Output the (x, y) coordinate of the center of the cell containing the given text.  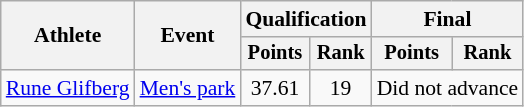
Rune Glifberg (68, 88)
37.61 (274, 88)
Final (448, 19)
Qualification (306, 19)
Did not advance (448, 88)
Athlete (68, 36)
Event (188, 36)
Men's park (188, 88)
19 (341, 88)
